Search for the cell housing the specified text and yield its [X, Y] center coordinate. 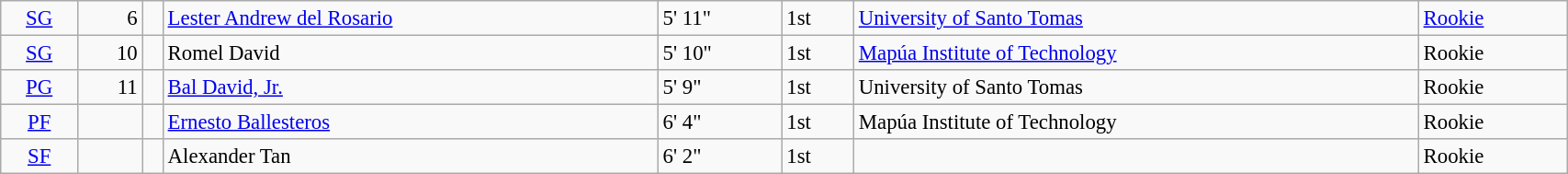
6 [110, 18]
5' 10" [720, 53]
Bal David, Jr. [410, 87]
11 [110, 87]
Romel David [410, 53]
SF [39, 157]
Lester Andrew del Rosario [410, 18]
Alexander Tan [410, 157]
Ernesto Ballesteros [410, 122]
6' 2" [720, 157]
10 [110, 53]
PF [39, 122]
5' 9" [720, 87]
6' 4" [720, 122]
5' 11" [720, 18]
PG [39, 87]
